Find where the given text appears and provide that cell's center as (x, y) coordinate. 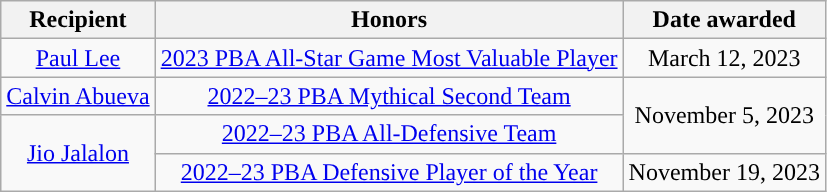
2022–23 PBA Mythical Second Team (389, 96)
Date awarded (724, 20)
2022–23 PBA All-Defensive Team (389, 134)
March 12, 2023 (724, 58)
November 19, 2023 (724, 172)
Jio Jalalon (78, 153)
Honors (389, 20)
November 5, 2023 (724, 115)
2023 PBA All-Star Game Most Valuable Player (389, 58)
Recipient (78, 20)
Calvin Abueva (78, 96)
2022–23 PBA Defensive Player of the Year (389, 172)
Paul Lee (78, 58)
